Pinpoint the cell where the given text exists, returning its [X, Y] midpoint coordinate. 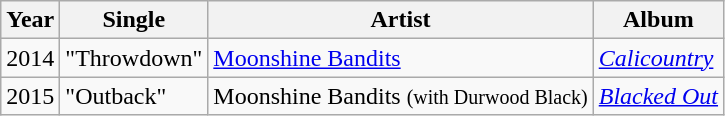
Moonshine Bandits (with Durwood Black) [400, 96]
Year [30, 20]
Artist [400, 20]
"Outback" [134, 96]
Album [658, 20]
Moonshine Bandits [400, 58]
2015 [30, 96]
Calicountry [658, 58]
"Throwdown" [134, 58]
Blacked Out [658, 96]
Single [134, 20]
2014 [30, 58]
